Return the (x, y) coordinate for the center point of the cell that contains the specified text.  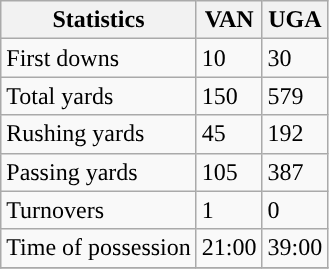
Rushing yards (99, 134)
Passing yards (99, 172)
0 (295, 210)
Turnovers (99, 210)
30 (295, 58)
39:00 (295, 248)
First downs (99, 58)
21:00 (229, 248)
579 (295, 96)
387 (295, 172)
10 (229, 58)
Statistics (99, 20)
Time of possession (99, 248)
VAN (229, 20)
192 (295, 134)
105 (229, 172)
1 (229, 210)
45 (229, 134)
150 (229, 96)
UGA (295, 20)
Total yards (99, 96)
